Scan for the cell matching the given text and deliver its [X, Y] coordinate at center. 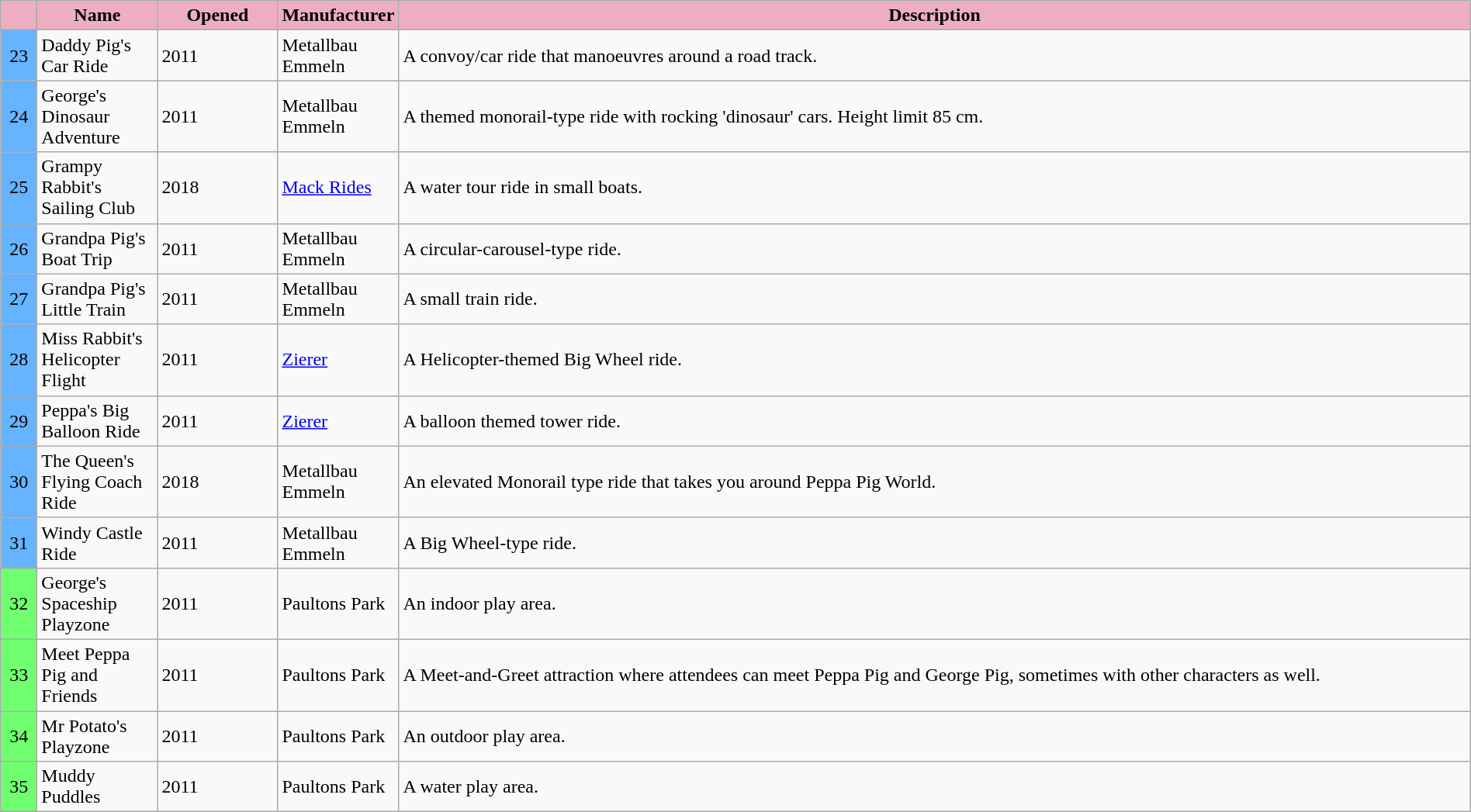
Muddy Puddles [98, 786]
A balloon themed tower ride. [934, 420]
Manufacturer [338, 16]
26 [19, 248]
Mack Rides [338, 188]
24 [19, 116]
A water play area. [934, 786]
George's Spaceship Playzone [98, 603]
25 [19, 188]
An outdoor play area. [934, 735]
An indoor play area. [934, 603]
The Queen's Flying Coach Ride [98, 482]
30 [19, 482]
A circular-carousel-type ride. [934, 248]
Opened [217, 16]
A water tour ride in small boats. [934, 188]
An elevated Monorail type ride that takes you around Peppa Pig World. [934, 482]
Daddy Pig's Car Ride [98, 56]
A convoy/car ride that manoeuvres around a road track. [934, 56]
A Helicopter-themed Big Wheel ride. [934, 360]
35 [19, 786]
28 [19, 360]
32 [19, 603]
Mr Potato's Playzone [98, 735]
A themed monorail-type ride with rocking 'dinosaur' cars. Height limit 85 cm. [934, 116]
Windy Castle Ride [98, 543]
23 [19, 56]
A small train ride. [934, 299]
34 [19, 735]
Grandpa Pig's Little Train [98, 299]
Miss Rabbit's Helicopter Flight [98, 360]
Description [934, 16]
Name [98, 16]
Grampy Rabbit's Sailing Club [98, 188]
Meet Peppa Pig and Friends [98, 675]
A Big Wheel-type ride. [934, 543]
George's Dinosaur Adventure [98, 116]
Peppa's Big Balloon Ride [98, 420]
A Meet-and-Greet attraction where attendees can meet Peppa Pig and George Pig, sometimes with other characters as well. [934, 675]
Grandpa Pig's Boat Trip [98, 248]
27 [19, 299]
33 [19, 675]
29 [19, 420]
31 [19, 543]
